From the cell containing the given text, extract its center point as [x, y] coordinate. 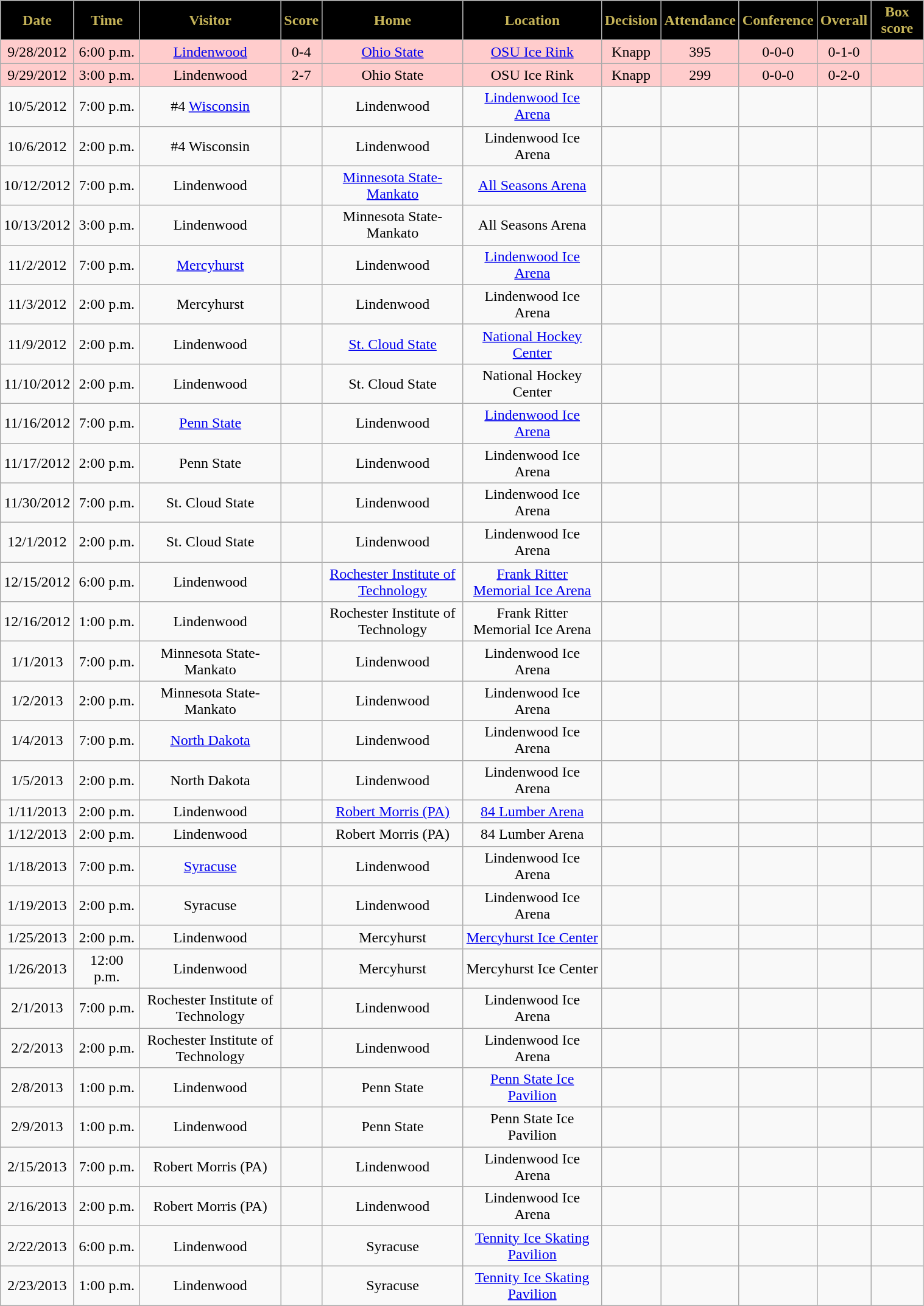
12/15/2012 [37, 582]
Location [532, 21]
10/13/2012 [37, 225]
11/16/2012 [37, 423]
2/16/2013 [37, 1206]
Score [302, 21]
1/25/2013 [37, 937]
Decision [631, 21]
1/2/2013 [37, 701]
Visitor [210, 21]
Overall [844, 21]
10/12/2012 [37, 185]
1/19/2013 [37, 905]
2/2/2013 [37, 1048]
9/28/2012 [37, 52]
2/22/2013 [37, 1246]
1/1/2013 [37, 662]
Box score [897, 21]
1/4/2013 [37, 741]
299 [700, 75]
11/17/2012 [37, 463]
12/16/2012 [37, 621]
12:00 p.m. [107, 969]
0-1-0 [844, 52]
Home [392, 21]
11/2/2012 [37, 264]
Conference [778, 21]
Date [37, 21]
2/9/2013 [37, 1127]
Attendance [700, 21]
2-7 [302, 75]
1/11/2013 [37, 811]
1/26/2013 [37, 969]
10/5/2012 [37, 106]
1/12/2013 [37, 835]
10/6/2012 [37, 146]
2/1/2013 [37, 1008]
1/18/2013 [37, 866]
2/8/2013 [37, 1088]
2/23/2013 [37, 1285]
11/9/2012 [37, 344]
1/5/2013 [37, 780]
11/3/2012 [37, 305]
9/29/2012 [37, 75]
395 [700, 52]
11/30/2012 [37, 503]
2/15/2013 [37, 1167]
11/10/2012 [37, 384]
0-4 [302, 52]
12/1/2012 [37, 542]
Time [107, 21]
0-2-0 [844, 75]
